Extract the (x, y) coordinate from the center of the cell holding the provided text.  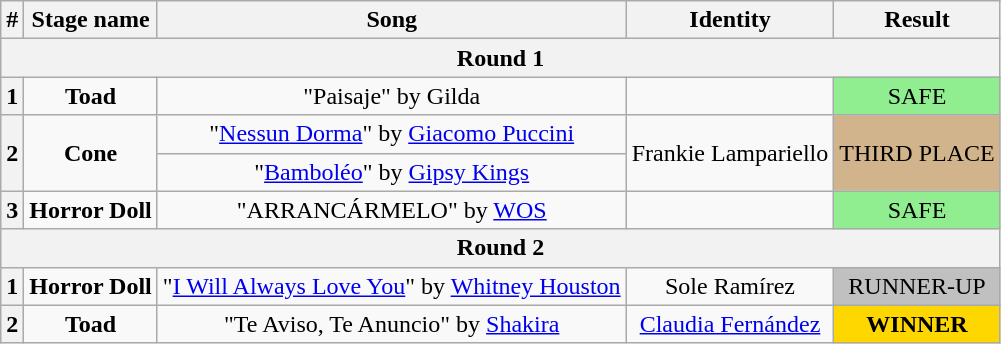
Identity (730, 20)
Song (392, 20)
3 (12, 210)
"Bamboléo" by Gipsy Kings (392, 172)
Claudia Fernández (730, 324)
"Te Aviso, Te Anuncio" by Shakira (392, 324)
Stage name (91, 20)
Sole Ramírez (730, 286)
Frankie Lampariello (730, 153)
WINNER (917, 324)
RUNNER-UP (917, 286)
"Paisaje" by Gilda (392, 96)
Cone (91, 153)
"I Will Always Love You" by Whitney Houston (392, 286)
Result (917, 20)
# (12, 20)
Round 2 (500, 248)
Round 1 (500, 58)
THIRD PLACE (917, 153)
"ARRANCÁRMELO" by WOS (392, 210)
"Nessun Dorma" by Giacomo Puccini (392, 134)
